Return the [X, Y] coordinate for the center point of the cell that contains the specified text.  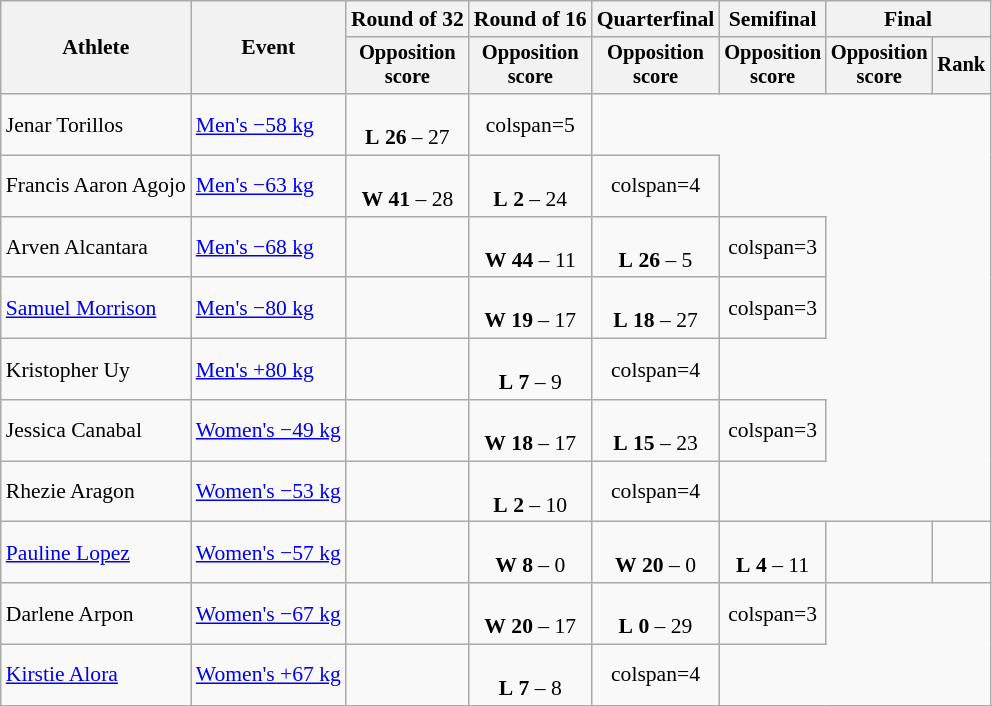
W 20 – 17 [530, 614]
Men's +80 kg [268, 370]
W 44 – 11 [530, 248]
L 7 – 8 [530, 676]
Arven Alcantara [96, 248]
Round of 16 [530, 19]
colspan=5 [530, 124]
Pauline Lopez [96, 552]
Round of 32 [408, 19]
L 2 – 10 [530, 492]
Women's −53 kg [268, 492]
L 26 – 5 [656, 248]
Men's −58 kg [268, 124]
L 4 – 11 [772, 552]
Semifinal [772, 19]
Women's −57 kg [268, 552]
L 2 – 24 [530, 186]
L 7 – 9 [530, 370]
Rank [962, 66]
Women's −67 kg [268, 614]
L 18 – 27 [656, 308]
Final [908, 19]
Men's −63 kg [268, 186]
Jessica Canabal [96, 430]
Rhezie Aragon [96, 492]
Athlete [96, 48]
L 26 – 27 [408, 124]
Men's −68 kg [268, 248]
Women's +67 kg [268, 676]
Kristopher Uy [96, 370]
Men's −80 kg [268, 308]
Women's −49 kg [268, 430]
L 15 – 23 [656, 430]
Event [268, 48]
W 20 – 0 [656, 552]
Quarterfinal [656, 19]
W 19 – 17 [530, 308]
Darlene Arpon [96, 614]
L 0 – 29 [656, 614]
W 18 – 17 [530, 430]
W 8 – 0 [530, 552]
Samuel Morrison [96, 308]
Jenar Torillos [96, 124]
Francis Aaron Agojo [96, 186]
Kirstie Alora [96, 676]
W 41 – 28 [408, 186]
